Identify which cell holds the provided text, then report its [x, y] central coordinate. 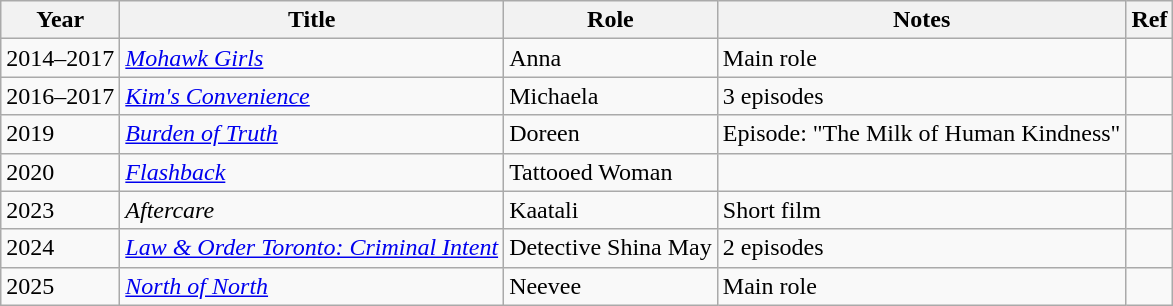
Mohawk Girls [312, 58]
Neevee [611, 286]
Michaela [611, 96]
Burden of Truth [312, 134]
Notes [922, 20]
Doreen [611, 134]
3 episodes [922, 96]
Kaatali [611, 210]
North of North [312, 286]
2024 [60, 248]
Kim's Convenience [312, 96]
2016–2017 [60, 96]
2014–2017 [60, 58]
Title [312, 20]
Anna [611, 58]
Episode: "The Milk of Human Kindness" [922, 134]
Role [611, 20]
Ref [1150, 20]
Tattooed Woman [611, 172]
Year [60, 20]
Short film [922, 210]
Detective Shina May [611, 248]
Flashback [312, 172]
Law & Order Toronto: Criminal Intent [312, 248]
2 episodes [922, 248]
2023 [60, 210]
2025 [60, 286]
Aftercare [312, 210]
2020 [60, 172]
2019 [60, 134]
